Determine the [x, y] coordinate at the center of the cell enclosing the given text.  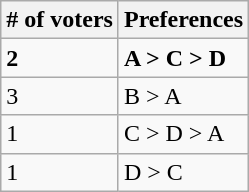
D > C [183, 172]
C > D > A [183, 134]
B > A [183, 96]
# of voters [60, 20]
3 [60, 96]
A > C > D [183, 58]
Preferences [183, 20]
2 [60, 58]
